Find where the given text appears and provide that cell's center as [X, Y] coordinate. 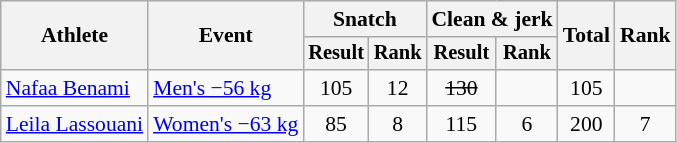
130 [461, 88]
Nafaa Benami [74, 88]
85 [336, 124]
Men's −56 kg [226, 88]
Total [586, 36]
Leila Lassouani [74, 124]
6 [526, 124]
12 [398, 88]
8 [398, 124]
Athlete [74, 36]
Event [226, 36]
115 [461, 124]
Women's −63 kg [226, 124]
7 [646, 124]
Snatch [364, 19]
Clean & jerk [492, 19]
200 [586, 124]
